From the cell containing the given text, extract its center point as [X, Y] coordinate. 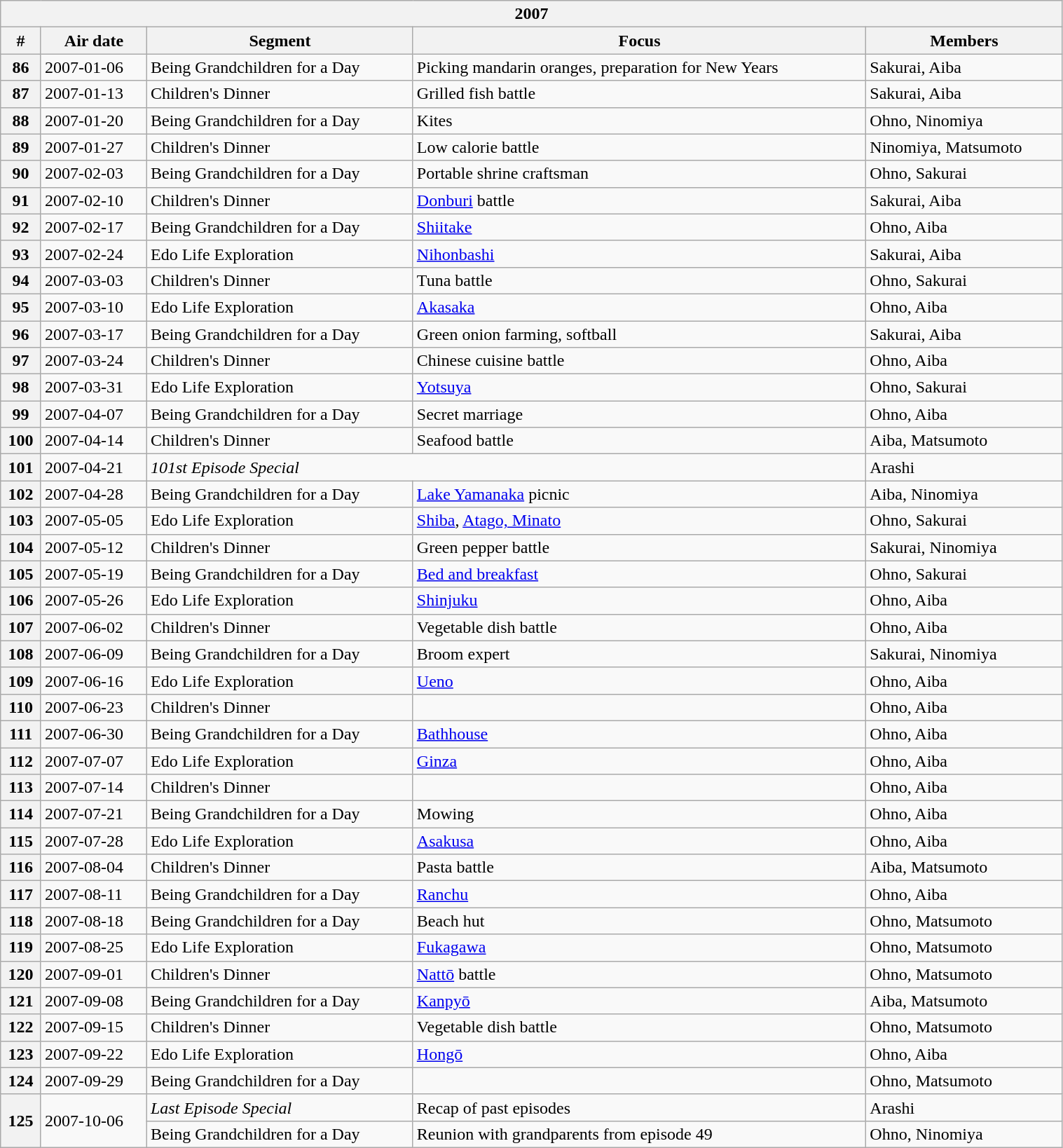
106 [21, 601]
2007-09-01 [94, 974]
2007-02-10 [94, 200]
2007-05-26 [94, 601]
Lake Yamanaka picnic [639, 494]
116 [21, 868]
2007-05-19 [94, 574]
Members [964, 41]
2007-05-12 [94, 547]
Asakusa [639, 841]
117 [21, 894]
103 [21, 521]
Shinjuku [639, 601]
Mowing [639, 814]
Nattō battle [639, 974]
110 [21, 707]
96 [21, 334]
2007-01-27 [94, 147]
Ninomiya, Matsumoto [964, 147]
Last Episode Special [280, 1107]
Chinese cuisine battle [639, 361]
2007-09-29 [94, 1081]
102 [21, 494]
2007-09-15 [94, 1027]
Tuna battle [639, 280]
111 [21, 734]
101st Episode Special [506, 467]
2007-07-07 [94, 760]
104 [21, 547]
2007-03-31 [94, 388]
Air date [94, 41]
Grilled fish battle [639, 94]
2007-07-21 [94, 814]
90 [21, 174]
Portable shrine craftsman [639, 174]
Kanpyō [639, 1001]
2007-04-14 [94, 441]
121 [21, 1001]
Shiba, Atago, Minato [639, 521]
88 [21, 121]
2007-08-25 [94, 948]
113 [21, 788]
2007-07-28 [94, 841]
120 [21, 974]
112 [21, 760]
98 [21, 388]
Yotsuya [639, 388]
2007-06-09 [94, 654]
94 [21, 280]
123 [21, 1054]
Shiitake [639, 227]
93 [21, 254]
2007-01-06 [94, 67]
2007-04-28 [94, 494]
2007-08-11 [94, 894]
Nihonbashi [639, 254]
2007-06-16 [94, 681]
97 [21, 361]
Low calorie battle [639, 147]
Reunion with grandparents from episode 49 [639, 1134]
Recap of past episodes [639, 1107]
2007-09-08 [94, 1001]
2007-01-20 [94, 121]
2007-03-24 [94, 361]
122 [21, 1027]
Ginza [639, 760]
86 [21, 67]
2007-02-03 [94, 174]
2007-05-05 [94, 521]
2007-03-17 [94, 334]
2007-06-02 [94, 627]
Akasaka [639, 307]
119 [21, 948]
95 [21, 307]
2007-10-06 [94, 1121]
2007 [531, 14]
124 [21, 1081]
109 [21, 681]
Aiba, Ninomiya [964, 494]
100 [21, 441]
2007-04-21 [94, 467]
108 [21, 654]
Seafood battle [639, 441]
Donburi battle [639, 200]
89 [21, 147]
2007-06-23 [94, 707]
2007-07-14 [94, 788]
92 [21, 227]
2007-08-04 [94, 868]
99 [21, 414]
Bed and breakfast [639, 574]
107 [21, 627]
Kites [639, 121]
2007-02-17 [94, 227]
91 [21, 200]
Ueno [639, 681]
114 [21, 814]
# [21, 41]
Picking mandarin oranges, preparation for New Years [639, 67]
Segment [280, 41]
2007-08-18 [94, 921]
115 [21, 841]
Secret marriage [639, 414]
Ranchu [639, 894]
87 [21, 94]
Bathhouse [639, 734]
Pasta battle [639, 868]
Beach hut [639, 921]
125 [21, 1121]
2007-03-03 [94, 280]
Green onion farming, softball [639, 334]
Green pepper battle [639, 547]
105 [21, 574]
2007-01-13 [94, 94]
101 [21, 467]
Fukagawa [639, 948]
Hongō [639, 1054]
2007-09-22 [94, 1054]
2007-02-24 [94, 254]
Focus [639, 41]
118 [21, 921]
Broom expert [639, 654]
2007-06-30 [94, 734]
2007-03-10 [94, 307]
2007-04-07 [94, 414]
